Find where the given text appears and provide that cell's center as [x, y] coordinate. 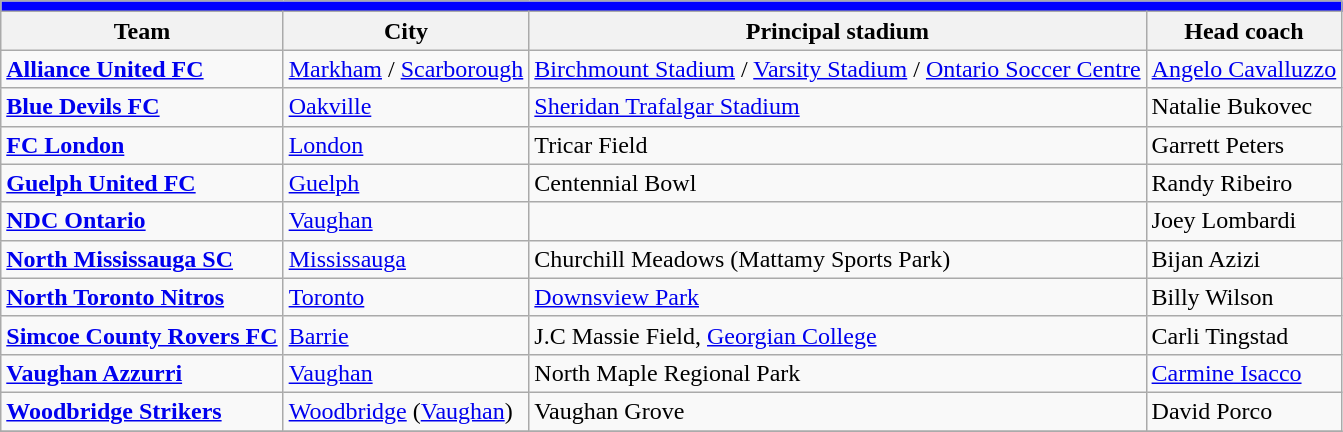
North Toronto Nitros [142, 297]
Carli Tingstad [1244, 335]
Vaughan Azzurri [142, 373]
Randy Ribeiro [1244, 183]
Carmine Isacco [1244, 373]
Blue Devils FC [142, 107]
Joey Lombardi [1244, 221]
Head coach [1244, 31]
Centennial Bowl [838, 183]
London [406, 145]
NDC Ontario [142, 221]
Guelph United FC [142, 183]
Principal stadium [838, 31]
Toronto [406, 297]
Angelo Cavalluzzo [1244, 69]
North Mississauga SC [142, 259]
FC London [142, 145]
David Porco [1244, 411]
Markham / Scarborough [406, 69]
Natalie Bukovec [1244, 107]
Team [142, 31]
Alliance United FC [142, 69]
Barrie [406, 335]
Simcoe County Rovers FC [142, 335]
Bijan Azizi [1244, 259]
Sheridan Trafalgar Stadium [838, 107]
Woodbridge Strikers [142, 411]
Tricar Field [838, 145]
Downsview Park [838, 297]
Oakville [406, 107]
City [406, 31]
J.C Massie Field, Georgian College [838, 335]
Churchill Meadows (Mattamy Sports Park) [838, 259]
Garrett Peters [1244, 145]
Mississauga [406, 259]
Billy Wilson [1244, 297]
Guelph [406, 183]
Vaughan Grove [838, 411]
Woodbridge (Vaughan) [406, 411]
Birchmount Stadium / Varsity Stadium / Ontario Soccer Centre [838, 69]
North Maple Regional Park [838, 373]
